Identify which cell holds the provided text, then report its [X, Y] central coordinate. 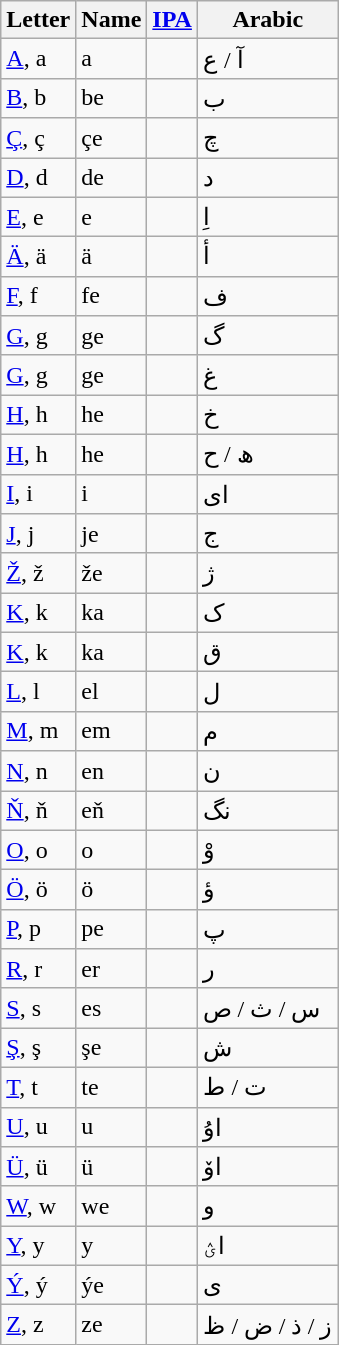
F, f [38, 296]
O, o [38, 850]
we [112, 1206]
Ö, ö [38, 890]
er [112, 969]
ز / ذ / ض / ظ [268, 1325]
e [112, 217]
و [268, 1206]
گ [268, 336]
E, e [38, 217]
M, m [38, 731]
Ä, ä [38, 257]
پ [268, 929]
u [112, 1127]
ä [112, 257]
U, u [38, 1127]
N, n [38, 771]
T, t [38, 1087]
نگ [268, 810]
S, s [38, 1008]
eň [112, 810]
ق [268, 652]
اۇ [268, 1127]
te [112, 1087]
اؽ [268, 1246]
ن [268, 771]
وْ [268, 850]
ر [268, 969]
Ü, ü [38, 1167]
şe [112, 1048]
اِ [268, 217]
že [112, 573]
pe [112, 929]
د [268, 178]
fe [112, 296]
ش [268, 1048]
o [112, 850]
ت / ط [268, 1087]
خ [268, 415]
Arabic [268, 20]
Ň, ň [38, 810]
أ [268, 257]
Name [112, 20]
ک [268, 613]
B, b [38, 98]
I, i [38, 494]
ؤ [268, 890]
Y, y [38, 1246]
اۆ [268, 1167]
ھ / ح [268, 454]
a [112, 59]
W, w [38, 1206]
م [268, 731]
ی [268, 1285]
es [112, 1008]
ج [268, 534]
A, a [38, 59]
çe [112, 138]
D, d [38, 178]
ze [112, 1325]
R, r [38, 969]
آ / ع [268, 59]
س / ث / ص [268, 1008]
en [112, 771]
el [112, 692]
de [112, 178]
Ý, ý [38, 1285]
IPA [172, 20]
ب [268, 98]
em [112, 731]
be [112, 98]
Ş, ş [38, 1048]
Ž, ž [38, 573]
Letter [38, 20]
غ [268, 375]
L, l [38, 692]
Z, z [38, 1325]
je [112, 534]
ای [268, 494]
ژ [268, 573]
ف [268, 296]
Ç, ç [38, 138]
ü [112, 1167]
J, j [38, 534]
P, p [38, 929]
ö [112, 890]
چ [268, 138]
ل [268, 692]
y [112, 1246]
ýe [112, 1285]
i [112, 494]
